Provide the [x, y] coordinate of the cell's center where the given text is located.  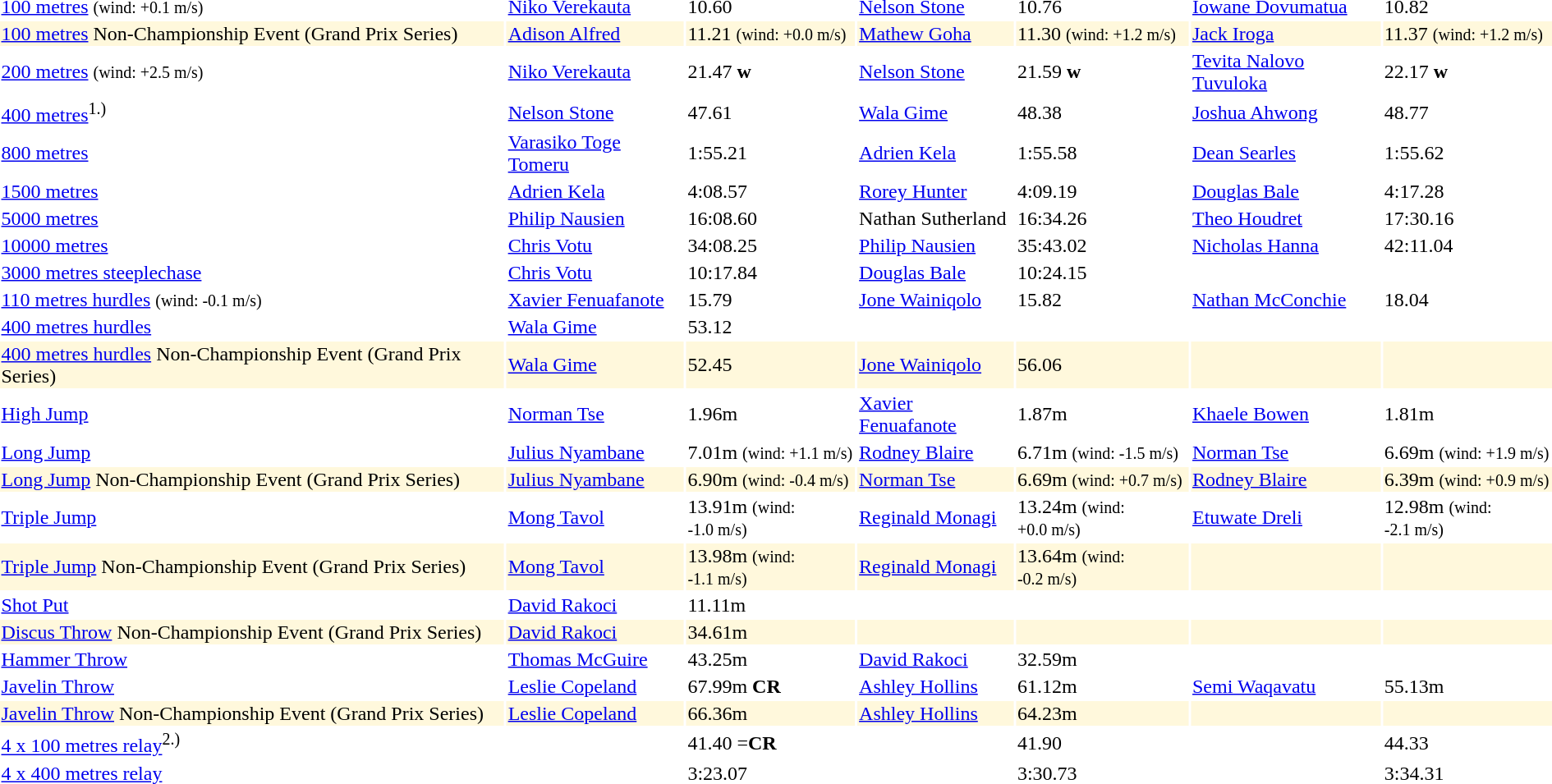
1.81m [1467, 414]
4:09.19 [1102, 191]
21.47 w [771, 72]
61.12m [1102, 686]
47.61 [771, 112]
Triple Jump [252, 517]
56.06 [1102, 364]
10:24.15 [1102, 273]
Long Jump Non-Championship Event (Grand Prix Series) [252, 479]
Triple Jump Non-Championship Event (Grand Prix Series) [252, 566]
6.71m (wind: -1.5 m/s) [1102, 452]
66.36m [771, 713]
13.24m (wind: +0.0 m/s) [1102, 517]
22.17 w [1467, 72]
Rorey Hunter [936, 191]
67.99m CR [771, 686]
48.38 [1102, 112]
4:17.28 [1467, 191]
High Jump [252, 414]
800 metres [252, 153]
55.13m [1467, 686]
Adison Alfred [595, 34]
48.77 [1467, 112]
4:08.57 [771, 191]
17:30.16 [1467, 218]
6.90m (wind: -0.4 m/s) [771, 479]
44.33 [1467, 743]
6.39m (wind: +0.9 m/s) [1467, 479]
1.96m [771, 414]
5000 metres [252, 218]
53.12 [771, 327]
15.79 [771, 300]
10000 metres [252, 245]
Joshua Ahwong [1286, 112]
64.23m [1102, 713]
100 metres Non-Championship Event (Grand Prix Series) [252, 34]
13.98m (wind: -1.1 m/s) [771, 566]
Shot Put [252, 605]
400 metres1.) [252, 112]
Javelin Throw [252, 686]
Nicholas Hanna [1286, 245]
18.04 [1467, 300]
1.87m [1102, 414]
13.91m (wind: -1.0 m/s) [771, 517]
16:34.26 [1102, 218]
21.59 w [1102, 72]
6.69m (wind: +0.7 m/s) [1102, 479]
Nathan Sutherland [936, 218]
Discus Throw Non-Championship Event (Grand Prix Series) [252, 632]
11.11m [771, 605]
34.61m [771, 632]
1:55.58 [1102, 153]
34:08.25 [771, 245]
400 metres hurdles Non-Championship Event (Grand Prix Series) [252, 364]
43.25m [771, 659]
41.40 =CR [771, 743]
11.21 (wind: +0.0 m/s) [771, 34]
Thomas McGuire [595, 659]
Nathan McConchie [1286, 300]
15.82 [1102, 300]
1500 metres [252, 191]
200 metres (wind: +2.5 m/s) [252, 72]
7.01m (wind: +1.1 m/s) [771, 452]
3000 metres steeplechase [252, 273]
Semi Waqavatu [1286, 686]
110 metres hurdles (wind: -0.1 m/s) [252, 300]
11.37 (wind: +1.2 m/s) [1467, 34]
11.30 (wind: +1.2 m/s) [1102, 34]
10:17.84 [771, 273]
Etuwate Dreli [1286, 517]
6.69m (wind: +1.9 m/s) [1467, 452]
52.45 [771, 364]
13.64m (wind: -0.2 m/s) [1102, 566]
Dean Searles [1286, 153]
Niko Verekauta [595, 72]
16:08.60 [771, 218]
Theo Houdret [1286, 218]
1:55.62 [1467, 153]
Javelin Throw Non-Championship Event (Grand Prix Series) [252, 713]
4 x 100 metres relay2.) [252, 743]
41.90 [1102, 743]
Khaele Bowen [1286, 414]
42:11.04 [1467, 245]
Varasiko Toge Tomeru [595, 153]
400 metres hurdles [252, 327]
1:55.21 [771, 153]
12.98m (wind: -2.1 m/s) [1467, 517]
32.59m [1102, 659]
Jack Iroga [1286, 34]
Hammer Throw [252, 659]
Long Jump [252, 452]
35:43.02 [1102, 245]
Tevita Nalovo Tuvuloka [1286, 72]
Mathew Goha [936, 34]
